Capture the cell that displays the provided text and extract its [x, y] central coordinate. 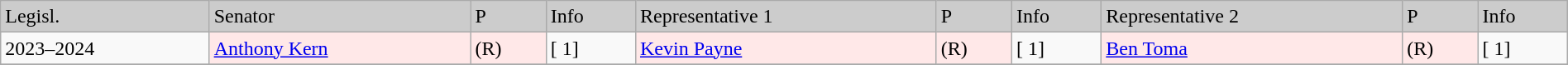
Anthony Kern [340, 48]
Representative 2 [1252, 17]
Legisl. [105, 17]
Kevin Payne [786, 48]
Ben Toma [1252, 48]
2023–2024 [105, 48]
Senator [340, 17]
Representative 1 [786, 17]
